Return (X, Y) of the center of cell containing provided text 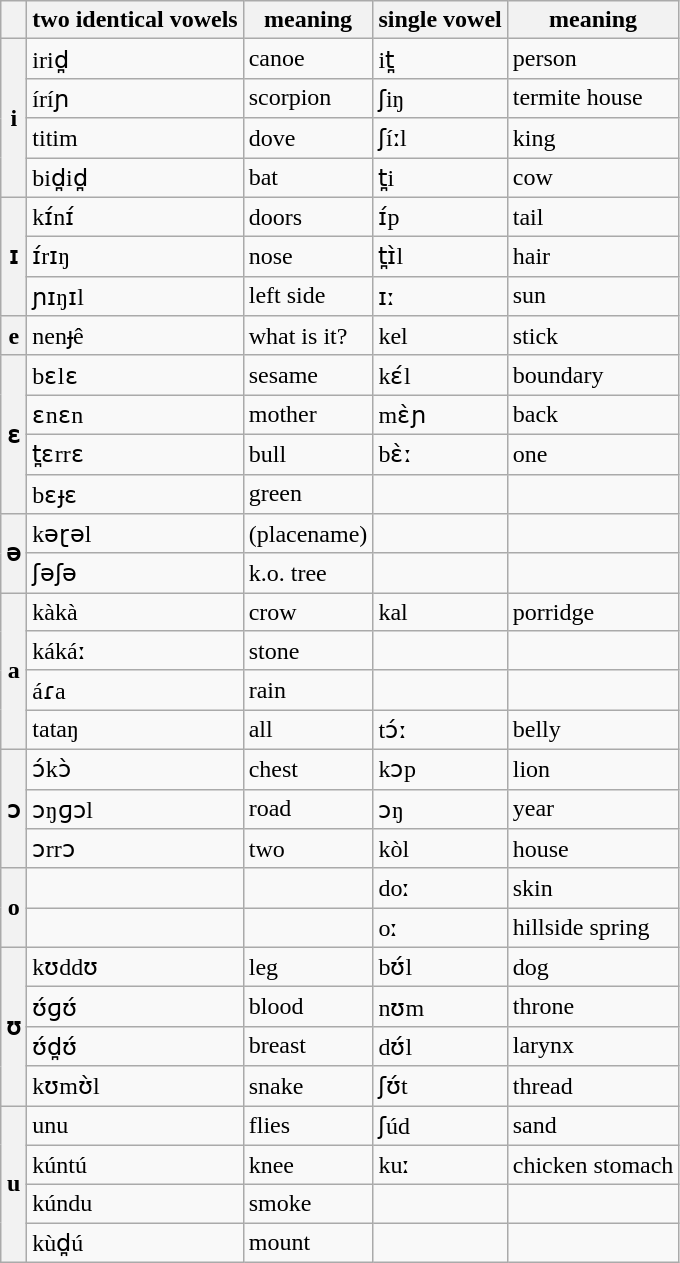
ʊ (14, 1026)
nʊm (440, 1007)
year (593, 809)
i (14, 118)
kɪ́nɪ́ (135, 217)
kúntú (135, 1165)
a (14, 672)
hair (593, 257)
two (308, 849)
two identical vowels (135, 20)
sesame (308, 375)
chest (308, 769)
ɔŋɡɔl (135, 809)
e (14, 336)
road (308, 809)
king (593, 138)
titim (135, 138)
bɛ̀ː (440, 454)
leg (308, 967)
kàkà (135, 612)
bat (308, 178)
ʃúd (440, 1126)
one (593, 454)
mount (308, 1243)
what is it? (308, 336)
single vowel (440, 20)
flies (308, 1126)
tail (593, 217)
kuː (440, 1165)
doors (308, 217)
scorpion (308, 98)
belly (593, 730)
termite house (593, 98)
stone (308, 651)
tataŋ (135, 730)
o (14, 908)
kal (440, 612)
irid̪ (135, 59)
boundary (593, 375)
sand (593, 1126)
porridge (593, 612)
ɔrrɔ (135, 849)
tɔ́ː (440, 730)
ɔ (14, 808)
kʊddʊ (135, 967)
left side (308, 296)
mother (308, 415)
ə (14, 554)
ʃiŋ (440, 98)
house (593, 849)
u (14, 1184)
larynx (593, 1046)
ɪ (14, 256)
green (308, 494)
nose (308, 257)
it̪ (440, 59)
breast (308, 1046)
all (308, 730)
k.o. tree (308, 573)
nenɟê (135, 336)
stick (593, 336)
ʃíːl (440, 138)
ɛ (14, 434)
kùd̪ú (135, 1243)
íríɲ (135, 98)
cow (593, 178)
bʊ́l (440, 967)
áɾa (135, 690)
t̪ɪ̀l (440, 257)
ɪ́p (440, 217)
oː (440, 928)
kel (440, 336)
kəɽəl (135, 534)
ʊ́ɡʊ́ (135, 1007)
skin (593, 888)
doː (440, 888)
bɛɟɛ (135, 494)
bull (308, 454)
ɛnɛn (135, 415)
mɛ̀ɲ (440, 415)
chicken stomach (593, 1165)
unu (135, 1126)
rain (308, 690)
hillside spring (593, 928)
kákáː (135, 651)
ʃʊ́t (440, 1086)
t̪i (440, 178)
bid̪id̪ (135, 178)
ɲɪŋɪl (135, 296)
smoke (308, 1204)
sun (593, 296)
ɔ́kɔ̀ (135, 769)
ɪː (440, 296)
throne (593, 1007)
thread (593, 1086)
(placename) (308, 534)
dʊ́l (440, 1046)
dove (308, 138)
back (593, 415)
kɔp (440, 769)
canoe (308, 59)
knee (308, 1165)
dog (593, 967)
ʃəʃə (135, 573)
kʊmʊ̀l (135, 1086)
person (593, 59)
snake (308, 1086)
ɔŋ (440, 809)
crow (308, 612)
kɛ́l (440, 375)
bɛlɛ (135, 375)
lion (593, 769)
kòl (440, 849)
ʊ́d̪ʊ́ (135, 1046)
t̪ɛrrɛ (135, 454)
blood (308, 1007)
ɪ́rɪŋ (135, 257)
kúndu (135, 1204)
